From the cell containing the given text, extract its center point as (x, y) coordinate. 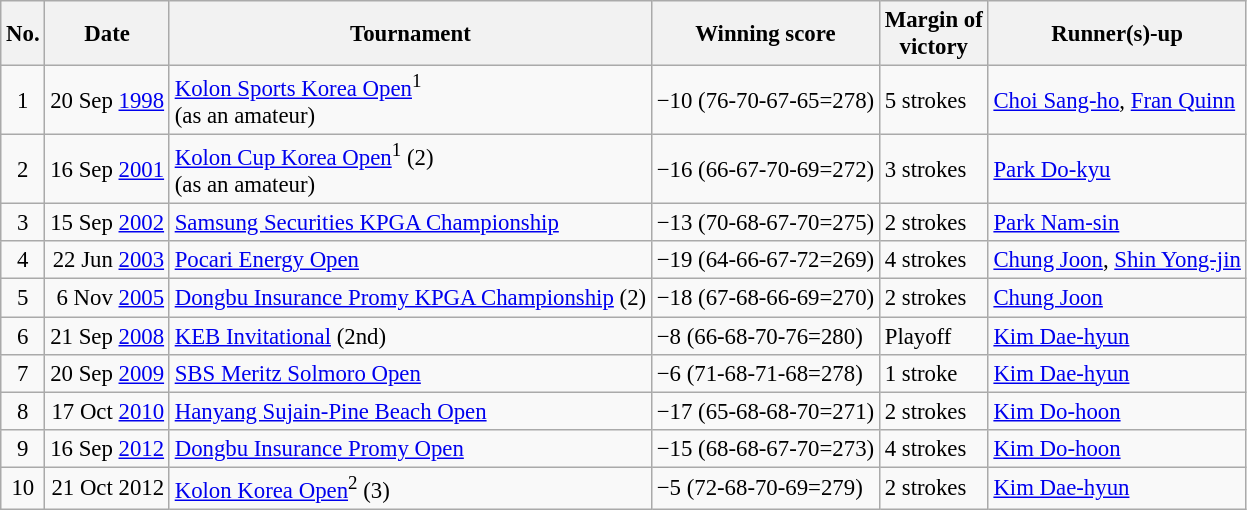
7 (23, 373)
16 Sep 2001 (107, 170)
Kolon Sports Korea Open1(as an amateur) (410, 100)
17 Oct 2010 (107, 411)
Park Do-kyu (1117, 170)
−5 (72-68-70-69=279) (765, 488)
5 strokes (934, 100)
−16 (66-67-70-69=272) (765, 170)
Samsung Securities KPGA Championship (410, 223)
9 (23, 448)
21 Sep 2008 (107, 336)
5 (23, 298)
Kolon Cup Korea Open1 (2)(as an amateur) (410, 170)
−6 (71-68-71-68=278) (765, 373)
22 Jun 2003 (107, 261)
4 (23, 261)
2 (23, 170)
Hanyang Sujain-Pine Beach Open (410, 411)
Runner(s)-up (1117, 34)
Dongbu Insurance Promy KPGA Championship (2) (410, 298)
−8 (66-68-70-76=280) (765, 336)
Kolon Korea Open2 (3) (410, 488)
Tournament (410, 34)
Margin ofvictory (934, 34)
Chung Joon (1117, 298)
−15 (68-68-67-70=273) (765, 448)
−13 (70-68-67-70=275) (765, 223)
−18 (67-68-66-69=270) (765, 298)
Date (107, 34)
20 Sep 1998 (107, 100)
Dongbu Insurance Promy Open (410, 448)
Park Nam-sin (1117, 223)
6 Nov 2005 (107, 298)
10 (23, 488)
Winning score (765, 34)
SBS Meritz Solmoro Open (410, 373)
Chung Joon, Shin Yong-jin (1117, 261)
Choi Sang-ho, Fran Quinn (1117, 100)
16 Sep 2012 (107, 448)
8 (23, 411)
No. (23, 34)
1 (23, 100)
Pocari Energy Open (410, 261)
1 stroke (934, 373)
Playoff (934, 336)
15 Sep 2002 (107, 223)
KEB Invitational (2nd) (410, 336)
3 (23, 223)
−19 (64-66-67-72=269) (765, 261)
6 (23, 336)
20 Sep 2009 (107, 373)
3 strokes (934, 170)
−10 (76-70-67-65=278) (765, 100)
−17 (65-68-68-70=271) (765, 411)
21 Oct 2012 (107, 488)
